Find where the given text appears and provide that cell's center as (X, Y) coordinate. 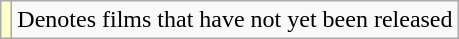
Denotes films that have not yet been released (235, 20)
